Output the [X, Y] coordinate of the center of the cell containing the given text.  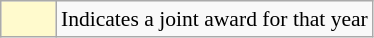
Indicates a joint award for that year [214, 19]
